Determine the [x, y] coordinate at the center of the cell enclosing the given text.  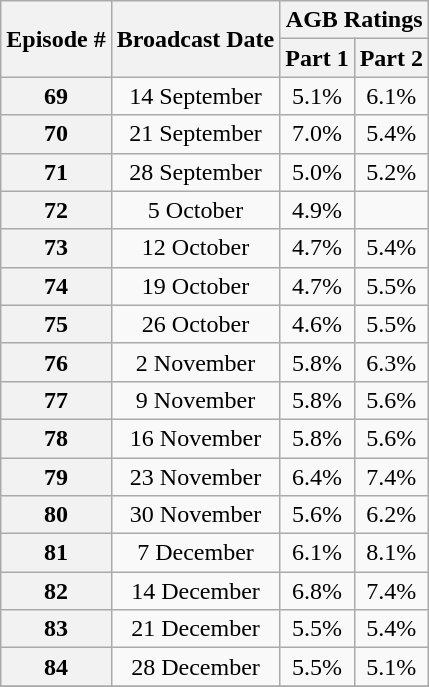
AGB Ratings [354, 20]
72 [56, 210]
4.6% [317, 324]
30 November [196, 515]
74 [56, 286]
Part 2 [391, 58]
21 December [196, 629]
5.0% [317, 172]
6.4% [317, 477]
7.0% [317, 134]
16 November [196, 438]
77 [56, 400]
19 October [196, 286]
14 December [196, 591]
4.9% [317, 210]
14 September [196, 96]
26 October [196, 324]
9 November [196, 400]
83 [56, 629]
82 [56, 591]
5.2% [391, 172]
6.2% [391, 515]
2 November [196, 362]
78 [56, 438]
6.8% [317, 591]
80 [56, 515]
70 [56, 134]
84 [56, 667]
71 [56, 172]
12 October [196, 248]
69 [56, 96]
21 September [196, 134]
Broadcast Date [196, 39]
7 December [196, 553]
76 [56, 362]
75 [56, 324]
28 September [196, 172]
6.3% [391, 362]
28 December [196, 667]
8.1% [391, 553]
Part 1 [317, 58]
23 November [196, 477]
5 October [196, 210]
81 [56, 553]
Episode # [56, 39]
79 [56, 477]
73 [56, 248]
